Pinpoint the cell where the given text exists, returning its (X, Y) midpoint coordinate. 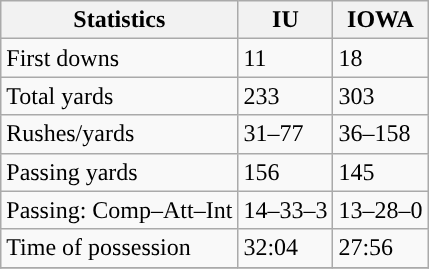
Time of possession (120, 248)
11 (286, 58)
Total yards (120, 96)
156 (286, 172)
18 (380, 58)
27:56 (380, 248)
303 (380, 96)
First downs (120, 58)
IU (286, 20)
233 (286, 96)
14–33–3 (286, 210)
36–158 (380, 134)
145 (380, 172)
IOWA (380, 20)
Rushes/yards (120, 134)
13–28–0 (380, 210)
32:04 (286, 248)
Passing yards (120, 172)
Passing: Comp–Att–Int (120, 210)
31–77 (286, 134)
Statistics (120, 20)
